Return (x, y) of the center of cell containing provided text 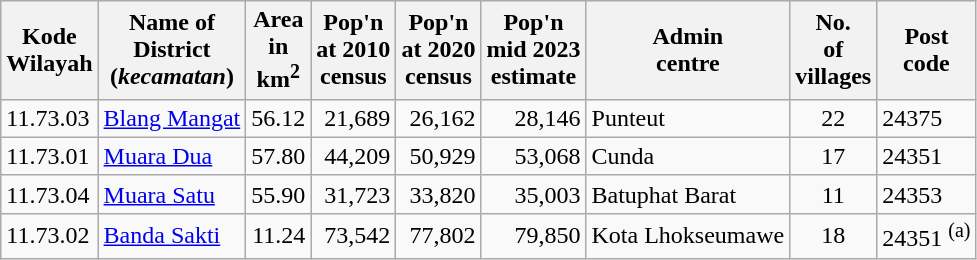
28,146 (534, 118)
11.24 (278, 236)
11.73.04 (50, 194)
Banda Sakti (172, 236)
21,689 (354, 118)
22 (834, 118)
Kota Lhokseumawe (688, 236)
24375 (926, 118)
35,003 (534, 194)
Blang Mangat (172, 118)
55.90 (278, 194)
73,542 (354, 236)
Batuphat Barat (688, 194)
24351 (a) (926, 236)
56.12 (278, 118)
24351 (926, 156)
53,068 (534, 156)
31,723 (354, 194)
24353 (926, 194)
Cunda (688, 156)
11.73.02 (50, 236)
44,209 (354, 156)
57.80 (278, 156)
Punteut (688, 118)
No. of villages (834, 50)
79,850 (534, 236)
11.73.03 (50, 118)
11 (834, 194)
26,162 (438, 118)
Muara Satu (172, 194)
Pop'n mid 2023 estimate (534, 50)
33,820 (438, 194)
11.73.01 (50, 156)
50,929 (438, 156)
Area inkm2 (278, 50)
Kode Wilayah (50, 50)
Name of District(kecamatan) (172, 50)
Muara Dua (172, 156)
17 (834, 156)
Admin centre (688, 50)
Postcode (926, 50)
77,802 (438, 236)
18 (834, 236)
Pop'n at 2020 census (438, 50)
Pop'n at 2010 census (354, 50)
